Extract the (X, Y) coordinate from the center of the cell holding the provided text.  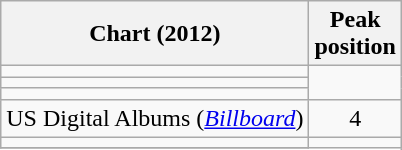
US Digital Albums (Billboard) (155, 118)
4 (355, 118)
Peakposition (355, 34)
Chart (2012) (155, 34)
